Determine the [x, y] coordinate at the center of the cell enclosing the given text.  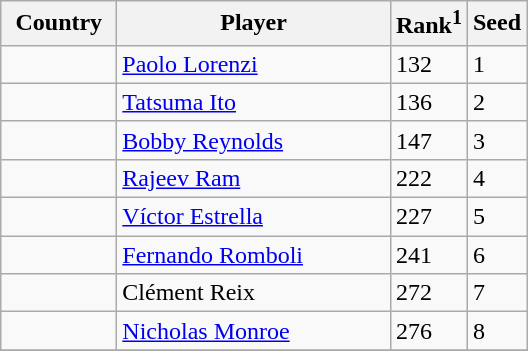
147 [428, 140]
2 [496, 102]
5 [496, 217]
272 [428, 293]
276 [428, 331]
1 [496, 64]
6 [496, 255]
Bobby Reynolds [254, 140]
8 [496, 331]
Rank1 [428, 24]
Country [59, 24]
Seed [496, 24]
7 [496, 293]
241 [428, 255]
4 [496, 178]
Rajeev Ram [254, 178]
3 [496, 140]
227 [428, 217]
Paolo Lorenzi [254, 64]
Víctor Estrella [254, 217]
Nicholas Monroe [254, 331]
132 [428, 64]
Clément Reix [254, 293]
Fernando Romboli [254, 255]
Tatsuma Ito [254, 102]
136 [428, 102]
Player [254, 24]
222 [428, 178]
